Capture the cell that displays the provided text and extract its [x, y] central coordinate. 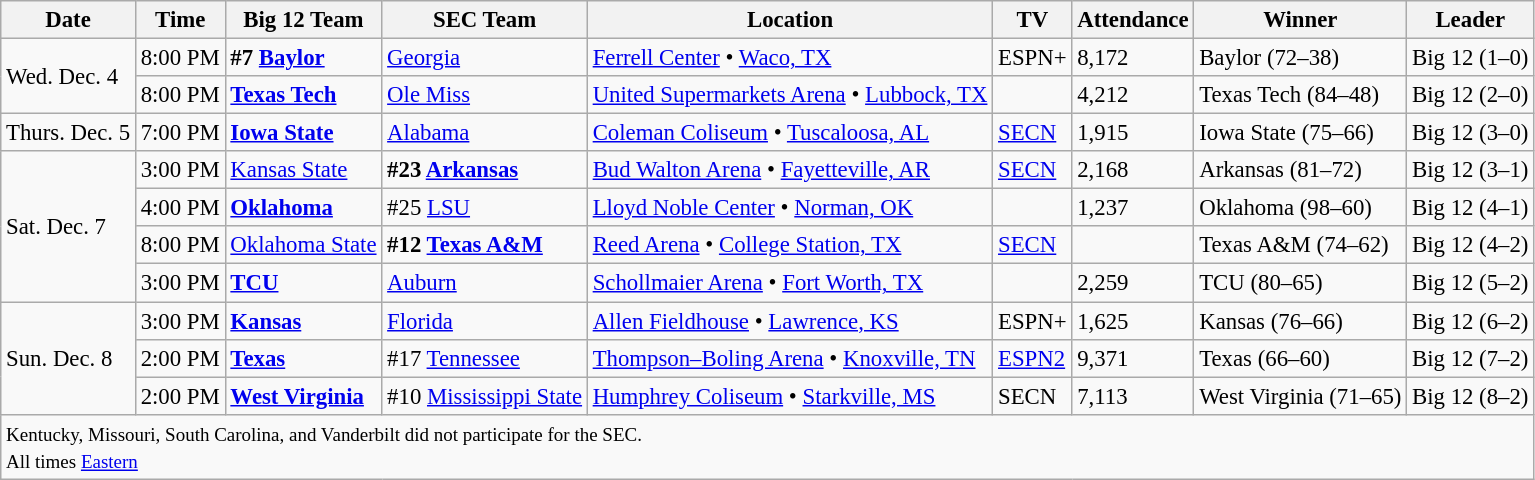
TV [1032, 20]
Big 12 (3–1) [1470, 170]
Iowa State (75–66) [1300, 133]
Ole Miss [485, 95]
1,237 [1133, 208]
West Virginia (71–65) [1300, 396]
7,113 [1133, 396]
Sat. Dec. 7 [68, 226]
SEC Team [485, 20]
Bud Walton Arena • Fayetteville, AR [790, 170]
Big 12 (8–2) [1470, 396]
4,212 [1133, 95]
Big 12 Team [304, 20]
Texas Tech [304, 95]
#10 Mississippi State [485, 396]
Big 12 (4–2) [1470, 245]
9,371 [1133, 358]
Reed Arena • College Station, TX [790, 245]
Leader [1470, 20]
Big 12 (5–2) [1470, 283]
Wed. Dec. 4 [68, 76]
Big 12 (6–2) [1470, 321]
Texas [304, 358]
1,915 [1133, 133]
#23 Arkansas [485, 170]
Big 12 (4–1) [1470, 208]
Big 12 (1–0) [1470, 58]
Big 12 (2–0) [1470, 95]
United Supermarkets Arena • Lubbock, TX [790, 95]
Arkansas (81–72) [1300, 170]
4:00 PM [180, 208]
Kansas [304, 321]
Coleman Coliseum • Tuscaloosa, AL [790, 133]
#17 Tennessee [485, 358]
1,625 [1133, 321]
Allen Fieldhouse • Lawrence, KS [790, 321]
Kentucky, Missouri, South Carolina, and Vanderbilt did not participate for the SEC.All times Eastern [768, 446]
Florida [485, 321]
Texas Tech (84–48) [1300, 95]
Humphrey Coliseum • Starkville, MS [790, 396]
#25 LSU [485, 208]
Oklahoma State [304, 245]
Oklahoma [304, 208]
8,172 [1133, 58]
Oklahoma (98–60) [1300, 208]
Kansas (76–66) [1300, 321]
Schollmaier Arena • Fort Worth, TX [790, 283]
2,259 [1133, 283]
Georgia [485, 58]
Alabama [485, 133]
Texas A&M (74–62) [1300, 245]
Baylor (72–38) [1300, 58]
Lloyd Noble Center • Norman, OK [790, 208]
Big 12 (7–2) [1470, 358]
ESPN2 [1032, 358]
Texas (66–60) [1300, 358]
Big 12 (3–0) [1470, 133]
Date [68, 20]
Kansas State [304, 170]
TCU (80–65) [1300, 283]
#7 Baylor [304, 58]
Location [790, 20]
Time [180, 20]
West Virginia [304, 396]
2,168 [1133, 170]
#12 Texas A&M [485, 245]
7:00 PM [180, 133]
Auburn [485, 283]
Thompson–Boling Arena • Knoxville, TN [790, 358]
Iowa State [304, 133]
Winner [1300, 20]
Ferrell Center • Waco, TX [790, 58]
Thurs. Dec. 5 [68, 133]
TCU [304, 283]
Attendance [1133, 20]
Sun. Dec. 8 [68, 358]
